Find where the given text appears and provide that cell's center as [x, y] coordinate. 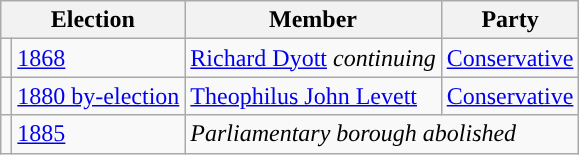
Parliamentary borough abolished [382, 134]
Election [93, 20]
1880 by-election [98, 96]
1868 [98, 58]
1885 [98, 134]
Theophilus John Levett [313, 96]
Party [510, 20]
Richard Dyott continuing [313, 58]
Member [313, 20]
